Return [X, Y] of the center of cell containing provided text 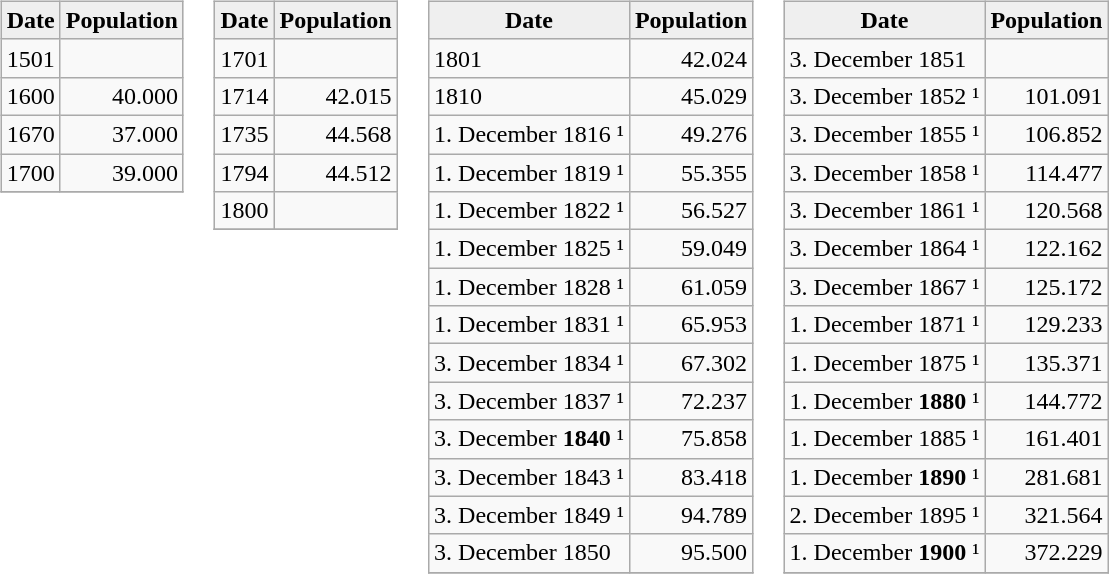
75.858 [690, 439]
83.418 [690, 477]
1600 [30, 96]
44.512 [336, 173]
125.172 [1046, 287]
39.000 [122, 173]
61.059 [690, 287]
129.233 [1046, 325]
1. December 1880 ¹ [884, 401]
55.355 [690, 173]
122.162 [1046, 249]
1. December 1900 ¹ [884, 553]
2. December 1895 ¹ [884, 515]
1810 [530, 96]
372.229 [1046, 553]
3. December 1864 ¹ [884, 249]
1800 [244, 211]
1. December 1819 ¹ [530, 173]
1. December 1871 ¹ [884, 325]
72.237 [690, 401]
144.772 [1046, 401]
3. December 1849 ¹ [530, 515]
1. December 1875 ¹ [884, 363]
42.015 [336, 96]
135.371 [1046, 363]
114.477 [1046, 173]
281.681 [1046, 477]
1501 [30, 58]
1670 [30, 134]
3. December 1837 ¹ [530, 401]
3. December 1850 [530, 553]
1. December 1885 ¹ [884, 439]
321.564 [1046, 515]
44.568 [336, 134]
49.276 [690, 134]
56.527 [690, 211]
1. December 1822 ¹ [530, 211]
1700 [30, 173]
120.568 [1046, 211]
3. December 1858 ¹ [884, 173]
65.953 [690, 325]
3. December 1834 ¹ [530, 363]
106.852 [1046, 134]
3. December 1843 ¹ [530, 477]
1735 [244, 134]
40.000 [122, 96]
3. December 1851 [884, 58]
37.000 [122, 134]
3. December 1855 ¹ [884, 134]
1. December 1828 ¹ [530, 287]
3. December 1861 ¹ [884, 211]
1794 [244, 173]
1. December 1816 ¹ [530, 134]
1701 [244, 58]
1. December 1825 ¹ [530, 249]
3. December 1840 ¹ [530, 439]
45.029 [690, 96]
101.091 [1046, 96]
1. December 1831 ¹ [530, 325]
94.789 [690, 515]
1714 [244, 96]
1. December 1890 ¹ [884, 477]
59.049 [690, 249]
3. December 1867 ¹ [884, 287]
95.500 [690, 553]
67.302 [690, 363]
42.024 [690, 58]
161.401 [1046, 439]
3. December 1852 ¹ [884, 96]
1801 [530, 58]
